Identify which cell holds the provided text, then report its (X, Y) central coordinate. 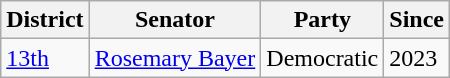
Since (417, 20)
Democratic (322, 58)
District (45, 20)
13th (45, 58)
2023 (417, 58)
Rosemary Bayer (175, 58)
Party (322, 20)
Senator (175, 20)
